Pinpoint the cell where the given text exists, returning its [x, y] midpoint coordinate. 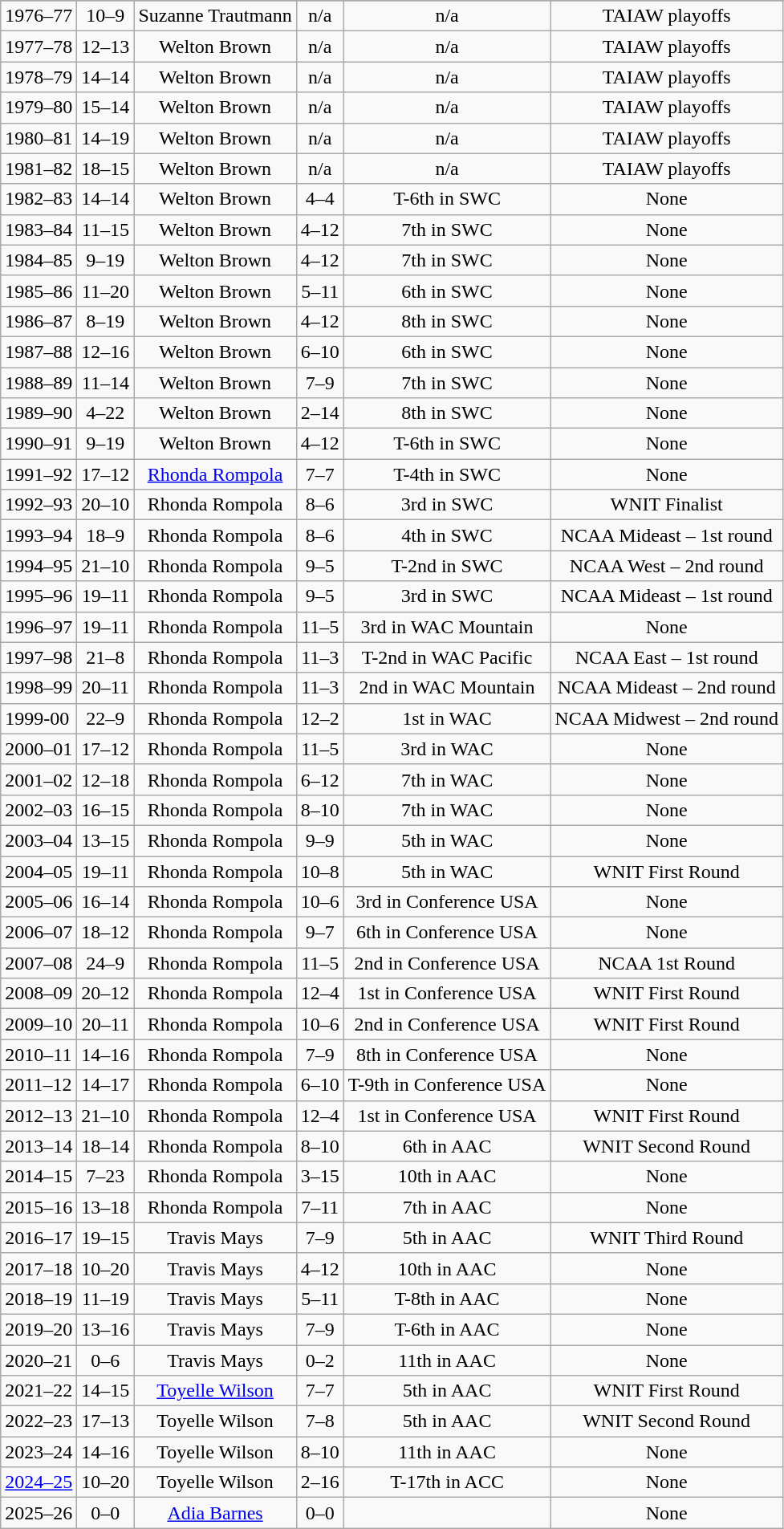
13–15 [106, 840]
21–8 [106, 657]
1993–94 [39, 535]
12–18 [106, 779]
2021–22 [39, 1391]
6th in AAC [446, 1146]
2020–21 [39, 1360]
7–23 [106, 1177]
6th in Conference USA [446, 933]
2005–06 [39, 902]
16–15 [106, 810]
1st in WAC [446, 718]
1981–82 [39, 169]
1988–89 [39, 383]
15–14 [106, 108]
2012–13 [39, 1116]
10–8 [319, 871]
9–9 [319, 840]
2nd in WAC Mountain [446, 688]
2006–07 [39, 933]
1987–88 [39, 352]
24–9 [106, 963]
NCAA Mideast – 2nd round [667, 688]
2013–14 [39, 1146]
1978–79 [39, 77]
2008–09 [39, 994]
2024–25 [39, 1482]
Adia Barnes [215, 1513]
1985–86 [39, 291]
3rd in Conference USA [446, 902]
2010–11 [39, 1055]
2025–26 [39, 1513]
3rd in WAC [446, 749]
1976–77 [39, 16]
1979–80 [39, 108]
0–2 [319, 1360]
T-6th in AAC [446, 1329]
1984–85 [39, 260]
3rd in WAC Mountain [446, 627]
4–4 [319, 199]
12–2 [319, 718]
1980–81 [39, 138]
1994–95 [39, 566]
1997–98 [39, 657]
2009–10 [39, 1024]
WNIT Third Round [667, 1238]
1999-00 [39, 718]
2016–17 [39, 1238]
1991–92 [39, 474]
2019–20 [39, 1329]
12–13 [106, 47]
18–9 [106, 535]
4th in SWC [446, 535]
1990–91 [39, 444]
18–12 [106, 933]
22–9 [106, 718]
14–15 [106, 1391]
16–14 [106, 902]
NCAA West – 2nd round [667, 566]
2023–24 [39, 1452]
1995–96 [39, 596]
17–13 [106, 1421]
19–15 [106, 1238]
2–14 [319, 413]
T-9th in Conference USA [446, 1085]
2–16 [319, 1482]
2007–08 [39, 963]
1977–78 [39, 47]
14–17 [106, 1085]
NCAA East – 1st round [667, 657]
2003–04 [39, 840]
2011–12 [39, 1085]
Suzanne Trautmann [215, 16]
13–18 [106, 1207]
2015–16 [39, 1207]
2002–03 [39, 810]
T-2nd in SWC [446, 566]
1982–83 [39, 199]
0–6 [106, 1360]
20–10 [106, 505]
8–19 [106, 321]
11–15 [106, 230]
7–11 [319, 1207]
10–9 [106, 16]
1989–90 [39, 413]
NCAA Midwest – 2nd round [667, 718]
18–14 [106, 1146]
T-17th in ACC [446, 1482]
2014–15 [39, 1177]
11–14 [106, 383]
13–16 [106, 1329]
2000–01 [39, 749]
2022–23 [39, 1421]
11–20 [106, 291]
2001–02 [39, 779]
T-2nd in WAC Pacific [446, 657]
1998–99 [39, 688]
6–12 [319, 779]
7–8 [319, 1421]
4–22 [106, 413]
WNIT Finalist [667, 505]
1986–87 [39, 321]
18–15 [106, 169]
T-4th in SWC [446, 474]
NCAA 1st Round [667, 963]
2004–05 [39, 871]
8th in Conference USA [446, 1055]
2017–18 [39, 1268]
14–19 [106, 138]
3–15 [319, 1177]
T-8th in AAC [446, 1299]
1983–84 [39, 230]
12–16 [106, 352]
9–7 [319, 933]
7th in AAC [446, 1207]
1992–93 [39, 505]
2018–19 [39, 1299]
20–12 [106, 994]
1996–97 [39, 627]
11–19 [106, 1299]
